Find where the given text appears and provide that cell's center as (X, Y) coordinate. 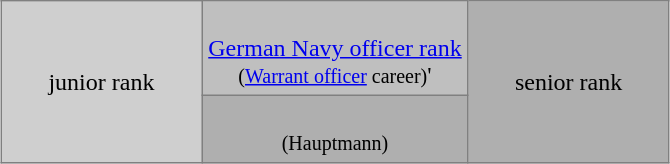
(Hauptmann) (336, 129)
senior rank (568, 82)
German Navy officer rank(Warrant officer career)' (336, 48)
junior rank (101, 82)
